Locate the cell with the specified text and output its (x, y) center coordinate. 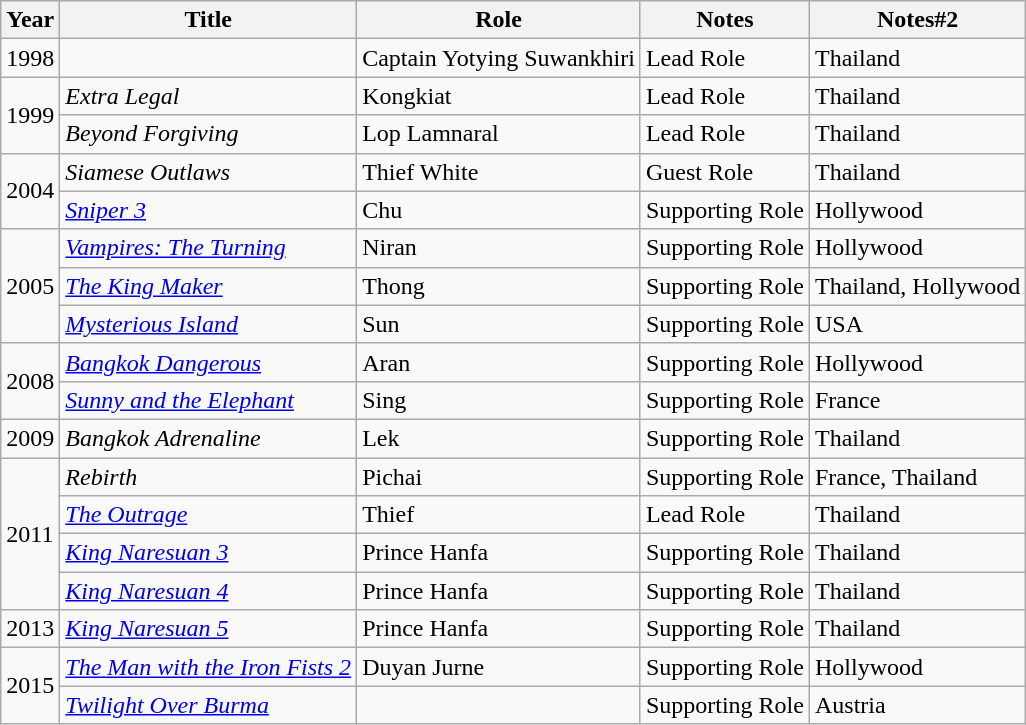
2008 (30, 381)
2005 (30, 286)
Guest Role (724, 172)
Year (30, 20)
Notes (724, 20)
Vampires: The Turning (208, 248)
Sing (499, 400)
Thief (499, 515)
Sun (499, 324)
Beyond Forgiving (208, 134)
Siamese Outlaws (208, 172)
Pichai (499, 477)
King Naresuan 3 (208, 553)
Sniper 3 (208, 210)
France (917, 400)
France, Thailand (917, 477)
Kongkiat (499, 96)
Thief White (499, 172)
Aran (499, 362)
Role (499, 20)
Extra Legal (208, 96)
2015 (30, 686)
The King Maker (208, 286)
Title (208, 20)
Duyan Jurne (499, 667)
2011 (30, 534)
Lop Lamnaral (499, 134)
1999 (30, 115)
Thong (499, 286)
Captain Yotying Suwankhiri (499, 58)
King Naresuan 5 (208, 629)
Niran (499, 248)
Bangkok Adrenaline (208, 438)
USA (917, 324)
King Naresuan 4 (208, 591)
1998 (30, 58)
Thailand, Hollywood (917, 286)
Rebirth (208, 477)
Notes#2 (917, 20)
Lek (499, 438)
The Man with the Iron Fists 2 (208, 667)
The Outrage (208, 515)
2004 (30, 191)
Twilight Over Burma (208, 705)
2013 (30, 629)
Chu (499, 210)
Bangkok Dangerous (208, 362)
Sunny and the Elephant (208, 400)
Mysterious Island (208, 324)
Austria (917, 705)
2009 (30, 438)
